Scan for the cell matching the given text and deliver its (X, Y) coordinate at center. 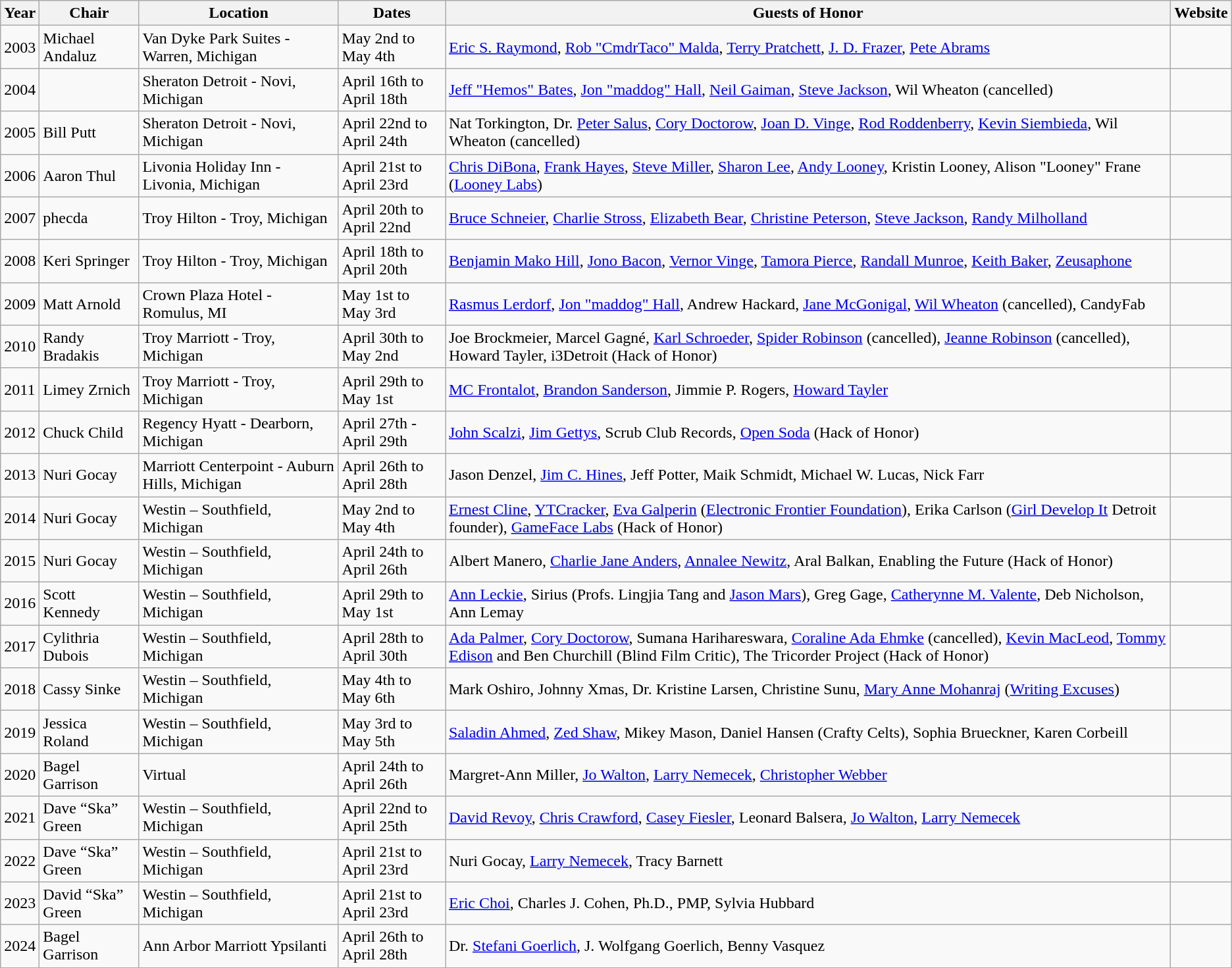
Aaron Thul (90, 175)
Ann Leckie, Sirius (Profs. Lingjia Tang and Jason Mars), Greg Gage, Catherynne M. Valente, Deb Nicholson, Ann Lemay (808, 604)
May 1st to May 3rd (392, 304)
David “Ska” Green (90, 903)
2016 (20, 604)
April 20th to April 22nd (392, 218)
Albert Manero, Charlie Jane Anders, Annalee Newitz, Aral Balkan, Enabling the Future (Hack of Honor) (808, 561)
Ann Arbor Marriott Ypsilanti (238, 946)
2007 (20, 218)
Eric Choi, Charles J. Cohen, Ph.D., PMP, Sylvia Hubbard (808, 903)
Scott Kennedy (90, 604)
2021 (20, 817)
May 4th to May 6th (392, 690)
Joe Brockmeier, Marcel Gagné, Karl Schroeder, Spider Robinson (cancelled), Jeanne Robinson (cancelled), Howard Tayler, i3Detroit (Hack of Honor) (808, 346)
Dates (392, 13)
Bruce Schneier, Charlie Stross, Elizabeth Bear, Christine Peterson, Steve Jackson, Randy Milholland (808, 218)
Livonia Holiday Inn - Livonia, Michigan (238, 175)
Jeff "Hemos" Bates, Jon "maddog" Hall, Neil Gaiman, Steve Jackson, Wil Wheaton (cancelled) (808, 89)
2017 (20, 646)
2023 (20, 903)
Eric S. Raymond, Rob "CmdrTaco" Malda, Terry Pratchett, J. D. Frazer, Pete Abrams (808, 47)
2008 (20, 261)
Keri Springer (90, 261)
April 16th to April 18th (392, 89)
phecda (90, 218)
John Scalzi, Jim Gettys, Scrub Club Records, Open Soda (Hack of Honor) (808, 432)
Van Dyke Park Suites - Warren, Michigan (238, 47)
Randy Bradakis (90, 346)
Nat Torkington, Dr. Peter Salus, Cory Doctorow, Joan D. Vinge, Rod Roddenberry, Kevin Siembieda, Wil Wheaton (cancelled) (808, 133)
2024 (20, 946)
2006 (20, 175)
April 28th to April 30th (392, 646)
Crown Plaza Hotel - Romulus, MI (238, 304)
Chuck Child (90, 432)
Website (1201, 13)
2013 (20, 475)
2010 (20, 346)
Matt Arnold (90, 304)
2012 (20, 432)
Limey Zrnich (90, 390)
Guests of Honor (808, 13)
2009 (20, 304)
Nuri Gocay, Larry Nemecek, Tracy Barnett (808, 861)
April 27th - April 29th (392, 432)
Year (20, 13)
Cylithria Dubois (90, 646)
Chair (90, 13)
April 30th to May 2nd (392, 346)
April 22nd to April 25th (392, 817)
Jessica Roland (90, 732)
2004 (20, 89)
Michael Andaluz (90, 47)
Marriott Centerpoint - Auburn Hills, Michigan (238, 475)
2020 (20, 775)
2018 (20, 690)
2003 (20, 47)
Rasmus Lerdorf, Jon "maddog" Hall, Andrew Hackard, Jane McGonigal, Wil Wheaton (cancelled), CandyFab (808, 304)
Bill Putt (90, 133)
Benjamin Mako Hill, Jono Bacon, Vernor Vinge, Tamora Pierce, Randall Munroe, Keith Baker, Zeusaphone (808, 261)
2015 (20, 561)
2005 (20, 133)
2014 (20, 517)
May 3rd to May 5th (392, 732)
Saladin Ahmed, Zed Shaw, Mikey Mason, Daniel Hansen (Crafty Celts), Sophia Brueckner, Karen Corbeill (808, 732)
Regency Hyatt - Dearborn, Michigan (238, 432)
Virtual (238, 775)
Dr. Stefani Goerlich, J. Wolfgang Goerlich, Benny Vasquez (808, 946)
Jason Denzel, Jim C. Hines, Jeff Potter, Maik Schmidt, Michael W. Lucas, Nick Farr (808, 475)
Location (238, 13)
David Revoy, Chris Crawford, Casey Fiesler, Leonard Balsera, Jo Walton, Larry Nemecek (808, 817)
2019 (20, 732)
April 22nd to April 24th (392, 133)
2011 (20, 390)
MC Frontalot, Brandon Sanderson, Jimmie P. Rogers, Howard Tayler (808, 390)
April 18th to April 20th (392, 261)
Cassy Sinke (90, 690)
Chris DiBona, Frank Hayes, Steve Miller, Sharon Lee, Andy Looney, Kristin Looney, Alison "Looney" Frane (Looney Labs) (808, 175)
Mark Oshiro, Johnny Xmas, Dr. Kristine Larsen, Christine Sunu, Mary Anne Mohanraj (Writing Excuses) (808, 690)
2022 (20, 861)
Margret-Ann Miller, Jo Walton, Larry Nemecek, Christopher Webber (808, 775)
